Output the [X, Y] coordinate of the center of the cell containing the given text.  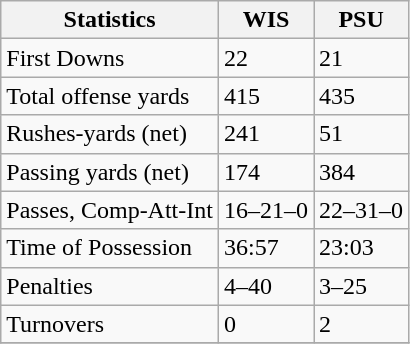
Penalties [110, 286]
415 [266, 96]
WIS [266, 20]
21 [362, 58]
First Downs [110, 58]
2 [362, 324]
241 [266, 134]
435 [362, 96]
Total offense yards [110, 96]
Passes, Comp-Att-Int [110, 210]
174 [266, 172]
36:57 [266, 248]
4–40 [266, 286]
Statistics [110, 20]
Turnovers [110, 324]
16–21–0 [266, 210]
23:03 [362, 248]
384 [362, 172]
Rushes-yards (net) [110, 134]
51 [362, 134]
PSU [362, 20]
3–25 [362, 286]
Passing yards (net) [110, 172]
22–31–0 [362, 210]
Time of Possession [110, 248]
0 [266, 324]
22 [266, 58]
